Search for the cell housing the specified text and yield its (x, y) center coordinate. 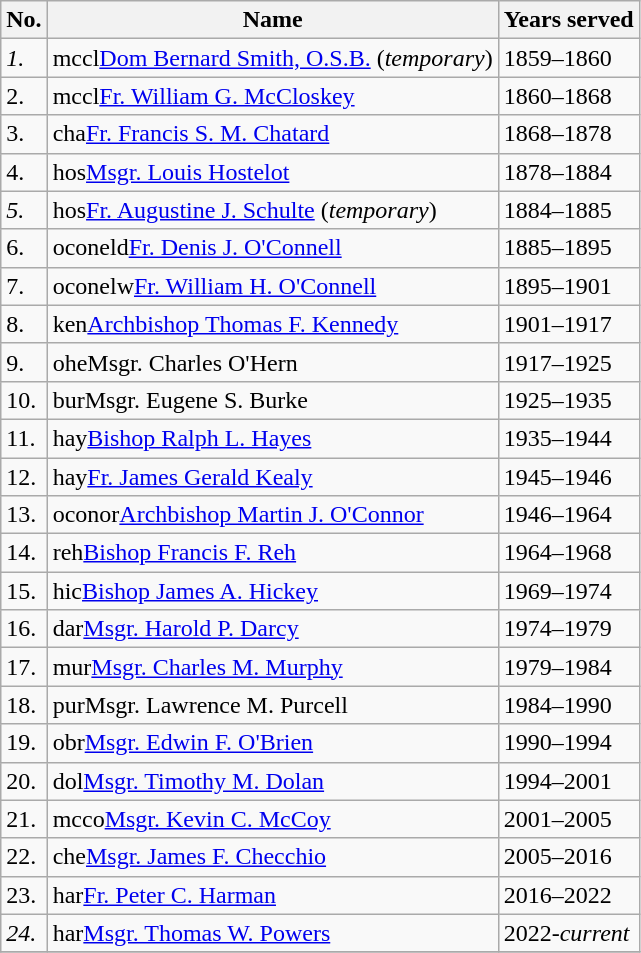
oconorArchbishop Martin J. O'Connor (272, 515)
hosFr. Augustine J. Schulte (temporary) (272, 210)
3. (24, 134)
1990–1994 (568, 743)
7. (24, 286)
harMsgr. Thomas W. Powers (272, 933)
17. (24, 667)
hicBishop James A. Hickey (272, 591)
22. (24, 857)
5. (24, 210)
Years served (568, 20)
murMsgr. Charles M. Murphy (272, 667)
cheMsgr. James F. Checchio (272, 857)
1935–1944 (568, 438)
19. (24, 743)
16. (24, 629)
4. (24, 172)
mcclDom Bernard Smith, O.S.B. (temporary) (272, 58)
8. (24, 324)
1974–1979 (568, 629)
1885–1895 (568, 248)
9. (24, 362)
burMsgr. Eugene S. Burke (272, 400)
13. (24, 515)
1984–1990 (568, 705)
1860–1868 (568, 96)
21. (24, 819)
No. (24, 20)
2. (24, 96)
1969–1974 (568, 591)
hayFr. James Gerald Kealy (272, 477)
1878–1884 (568, 172)
1964–1968 (568, 553)
1868–1878 (568, 134)
2016–2022 (568, 895)
oconeldFr. Denis J. O'Connell (272, 248)
1901–1917 (568, 324)
2005–2016 (568, 857)
2001–2005 (568, 819)
1. (24, 58)
Name (272, 20)
1945–1946 (568, 477)
1859–1860 (568, 58)
rehBishop Francis F. Reh (272, 553)
mccoMsgr. Kevin C. McCoy (272, 819)
23. (24, 895)
11. (24, 438)
14. (24, 553)
chaFr. Francis S. M. Chatard (272, 134)
1917–1925 (568, 362)
oconelwFr. William H. O'Connell (272, 286)
12. (24, 477)
mcclFr. William G. McCloskey (272, 96)
1925–1935 (568, 400)
purMsgr. Lawrence M. Purcell (272, 705)
24. (24, 933)
20. (24, 781)
kenArchbishop Thomas F. Kennedy (272, 324)
oheMsgr. Charles O'Hern (272, 362)
2022-current (568, 933)
6. (24, 248)
hosMsgr. Louis Hostelot (272, 172)
1979–1984 (568, 667)
hayBishop Ralph L. Hayes (272, 438)
darMsgr. Harold P. Darcy (272, 629)
1946–1964 (568, 515)
1895–1901 (568, 286)
15. (24, 591)
10. (24, 400)
obrMsgr. Edwin F. O'Brien (272, 743)
1994–2001 (568, 781)
1884–1885 (568, 210)
dolMsgr. Timothy M. Dolan (272, 781)
harFr. Peter C. Harman (272, 895)
18. (24, 705)
